Scan for the cell matching the given text and deliver its (X, Y) coordinate at center. 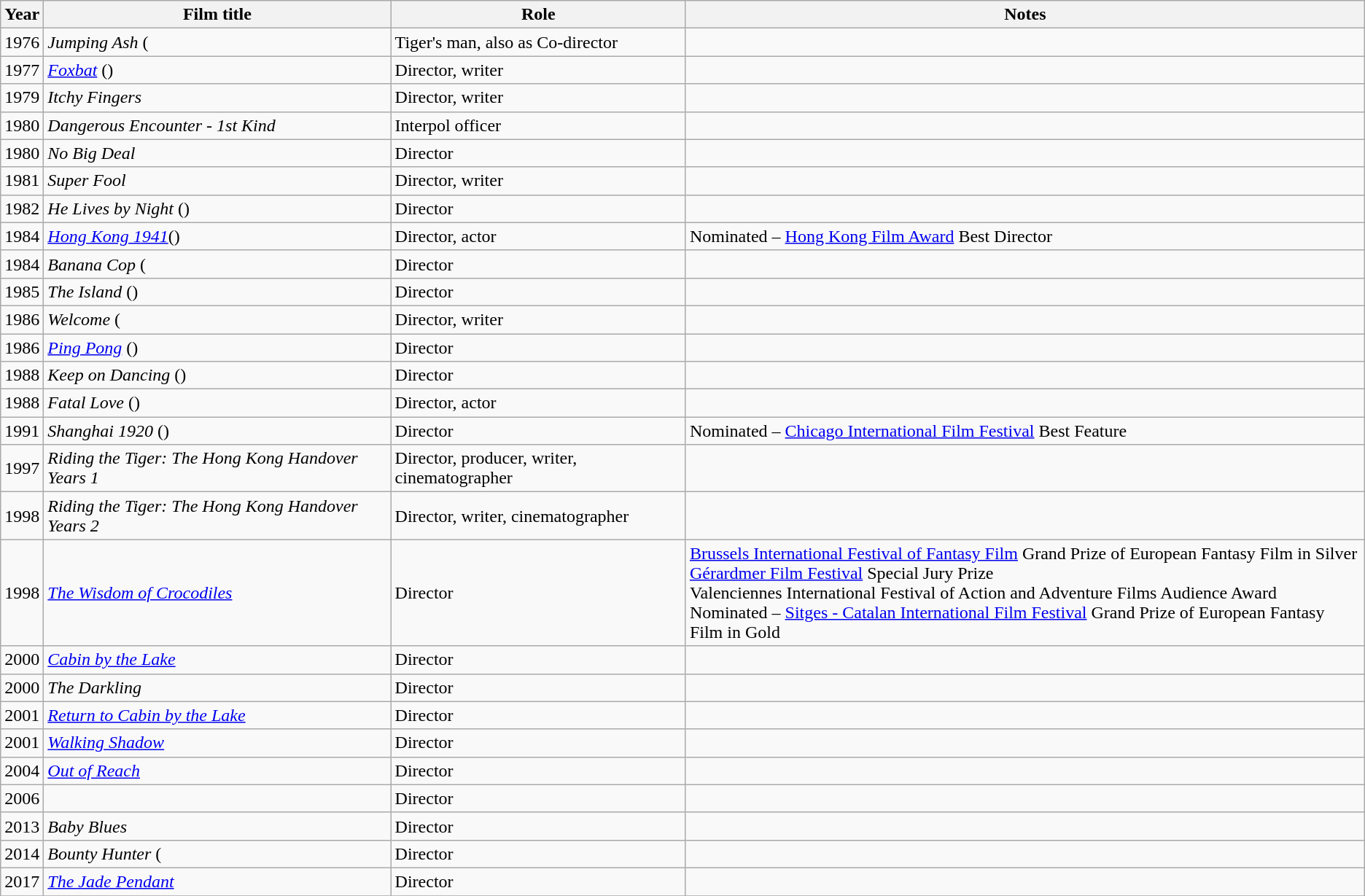
Out of Reach (217, 771)
Shanghai 1920 () (217, 431)
2013 (22, 826)
2006 (22, 798)
Director, producer, writer, cinematographer (538, 468)
The Island () (217, 292)
Director, writer, cinematographer (538, 516)
1977 (22, 70)
Riding the Tiger: The Hong Kong Handover Years 1 (217, 468)
Fatal Love () (217, 403)
Ping Pong () (217, 348)
1985 (22, 292)
1981 (22, 181)
Nominated – Chicago International Film Festival Best Feature (1025, 431)
The Darkling (217, 687)
He Lives by Night () (217, 209)
Riding the Tiger: The Hong Kong Handover Years 2 (217, 516)
2014 (22, 854)
1997 (22, 468)
The Wisdom of Crocodiles (217, 593)
1979 (22, 98)
2017 (22, 881)
1982 (22, 209)
Bounty Hunter ( (217, 854)
Baby Blues (217, 826)
2004 (22, 771)
Jumping Ash ( (217, 42)
Foxbat () (217, 70)
Notes (1025, 15)
The Jade Pendant (217, 881)
Nominated – Hong Kong Film Award Best Director (1025, 236)
Tiger's man, also as Co-director (538, 42)
Role (538, 15)
Interpol officer (538, 125)
Welcome ( (217, 319)
Hong Kong 1941() (217, 236)
Year (22, 15)
Super Fool (217, 181)
Cabin by the Lake (217, 660)
Return to Cabin by the Lake (217, 715)
Itchy Fingers (217, 98)
Dangerous Encounter - 1st Kind (217, 125)
Walking Shadow (217, 743)
1991 (22, 431)
No Big Deal (217, 153)
1976 (22, 42)
Film title (217, 15)
Keep on Dancing () (217, 375)
Banana Cop ( (217, 264)
